Find where the given text appears and provide that cell's center as (X, Y) coordinate. 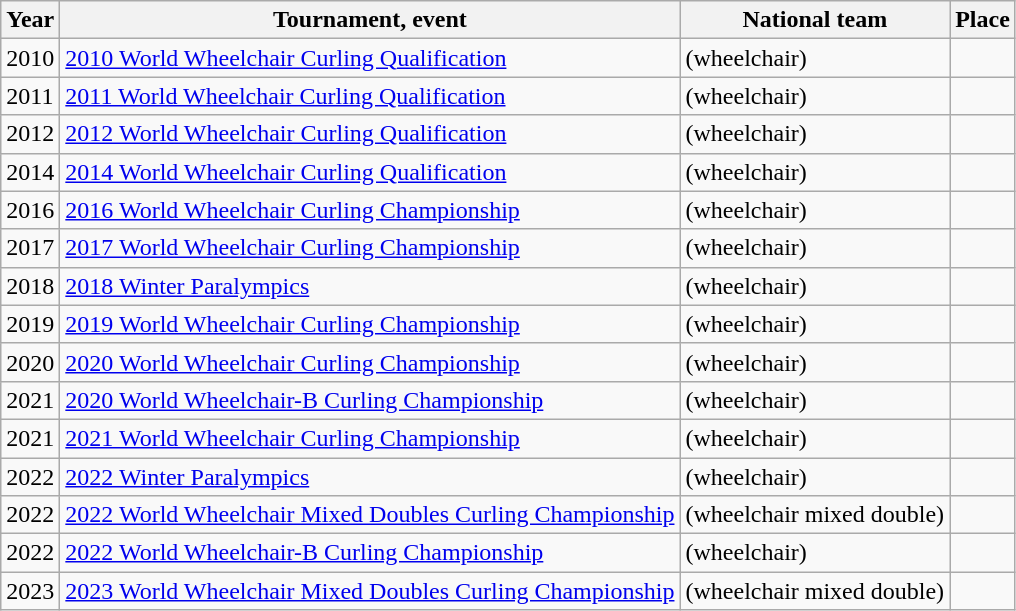
Year (30, 20)
2016 World Wheelchair Curling Championship (370, 210)
National team (815, 20)
2017 (30, 248)
2022 World Wheelchair-B Curling Championship (370, 553)
2020 (30, 362)
2014 (30, 172)
2012 (30, 134)
2018 Winter Paralympics (370, 286)
2014 World Wheelchair Curling Qualification (370, 172)
2017 World Wheelchair Curling Championship (370, 248)
2023 World Wheelchair Mixed Doubles Curling Championship (370, 591)
2020 World Wheelchair-B Curling Championship (370, 400)
2019 (30, 324)
2022 World Wheelchair Mixed Doubles Curling Championship (370, 515)
Place (983, 20)
2011 World Wheelchair Curling Qualification (370, 96)
2022 Winter Paralympics (370, 477)
2020 World Wheelchair Curling Championship (370, 362)
Tournament, event (370, 20)
2018 (30, 286)
2019 World Wheelchair Curling Championship (370, 324)
2011 (30, 96)
2010 (30, 58)
2010 World Wheelchair Curling Qualification (370, 58)
2023 (30, 591)
2012 World Wheelchair Curling Qualification (370, 134)
2021 World Wheelchair Curling Championship (370, 438)
2016 (30, 210)
